Return the (x, y) coordinate for the center point of the cell that contains the specified text.  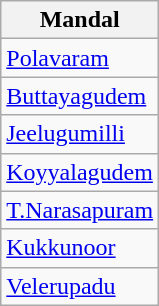
T.Narasapuram (80, 210)
Buttayagudem (80, 96)
Polavaram (80, 58)
Koyyalagudem (80, 172)
Velerupadu (80, 286)
Jeelugumilli (80, 134)
Kukkunoor (80, 248)
Mandal (80, 20)
